Provide the (X, Y) coordinate of the cell's center where the given text is located.  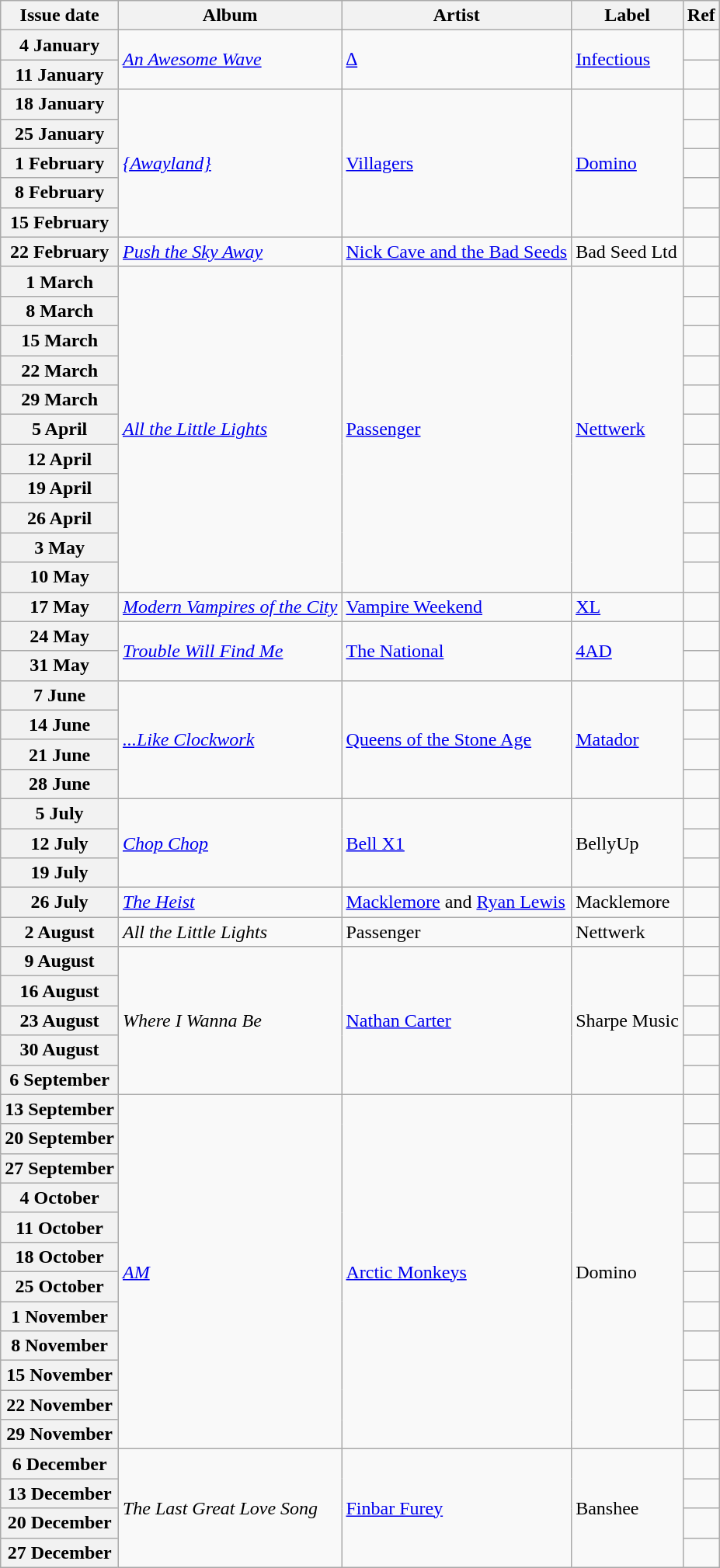
The National (457, 651)
13 September (60, 1109)
22 November (60, 1405)
18 January (60, 104)
16 August (60, 991)
Matador (628, 739)
Album (230, 16)
Artist (457, 16)
Bad Seed Ltd (628, 252)
25 October (60, 1286)
Modern Vampires of the City (230, 607)
3 May (60, 548)
An Awesome Wave (230, 60)
29 November (60, 1434)
∆ (457, 60)
8 November (60, 1346)
Infectious (628, 60)
15 March (60, 340)
12 July (60, 843)
20 December (60, 1523)
Villagers (457, 163)
22 March (60, 370)
Vampire Weekend (457, 607)
Sharpe Music (628, 1020)
Issue date (60, 16)
5 July (60, 813)
19 July (60, 873)
1 February (60, 163)
XL (628, 607)
27 September (60, 1168)
30 August (60, 1050)
2 August (60, 932)
5 April (60, 429)
1 March (60, 281)
Ref (701, 16)
12 April (60, 459)
23 August (60, 1020)
11 October (60, 1227)
15 February (60, 222)
11 January (60, 75)
Banshee (628, 1508)
26 April (60, 518)
The Last Great Love Song (230, 1508)
Push the Sky Away (230, 252)
14 June (60, 725)
Chop Chop (230, 843)
BellyUp (628, 843)
8 February (60, 193)
Trouble Will Find Me (230, 651)
18 October (60, 1257)
7 June (60, 695)
Label (628, 16)
8 March (60, 311)
13 December (60, 1493)
4 January (60, 45)
Nathan Carter (457, 1020)
...Like Clockwork (230, 739)
9 August (60, 961)
Finbar Furey (457, 1508)
21 June (60, 754)
24 May (60, 636)
6 December (60, 1464)
6 September (60, 1080)
Where I Wanna Be (230, 1020)
17 May (60, 607)
4 October (60, 1198)
Macklemore and Ryan Lewis (457, 902)
27 December (60, 1552)
Macklemore (628, 902)
25 January (60, 134)
20 September (60, 1139)
15 November (60, 1375)
Queens of the Stone Age (457, 739)
The Heist (230, 902)
Arctic Monkeys (457, 1272)
Nick Cave and the Bad Seeds (457, 252)
Bell X1 (457, 843)
4AD (628, 651)
19 April (60, 488)
29 March (60, 400)
28 June (60, 784)
26 July (60, 902)
{Awayland} (230, 163)
AM (230, 1272)
10 May (60, 577)
31 May (60, 666)
1 November (60, 1316)
22 February (60, 252)
